Scan for the cell matching the given text and deliver its [x, y] coordinate at center. 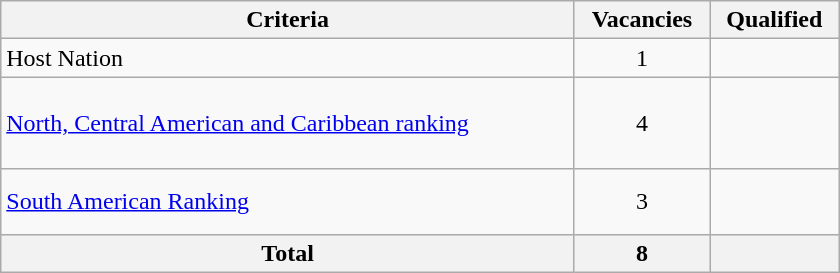
4 [642, 123]
Host Nation [288, 58]
Qualified [775, 20]
1 [642, 58]
8 [642, 253]
Criteria [288, 20]
Vacancies [642, 20]
Total [288, 253]
South American Ranking [288, 202]
North, Central American and Caribbean ranking [288, 123]
3 [642, 202]
